From the cell containing the given text, extract its center point as (X, Y) coordinate. 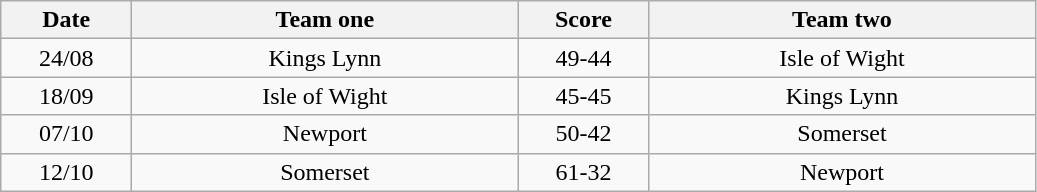
45-45 (584, 96)
18/09 (66, 96)
Team one (325, 20)
50-42 (584, 134)
12/10 (66, 172)
24/08 (66, 58)
07/10 (66, 134)
Team two (842, 20)
Date (66, 20)
Score (584, 20)
49-44 (584, 58)
61-32 (584, 172)
